Find where the given text appears and provide that cell's center as (x, y) coordinate. 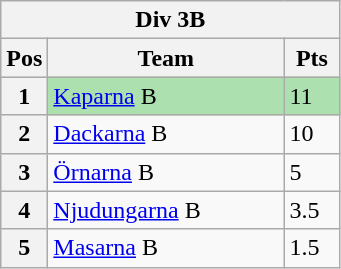
Masarna B (166, 248)
Pos (24, 58)
10 (312, 134)
3.5 (312, 210)
Njudungarna B (166, 210)
1.5 (312, 248)
11 (312, 96)
2 (24, 134)
3 (24, 172)
Dackarna B (166, 134)
1 (24, 96)
Örnarna B (166, 172)
4 (24, 210)
Div 3B (170, 20)
Pts (312, 58)
Team (166, 58)
Kaparna B (166, 96)
